Extract the [x, y] coordinate from the center of the cell holding the provided text.  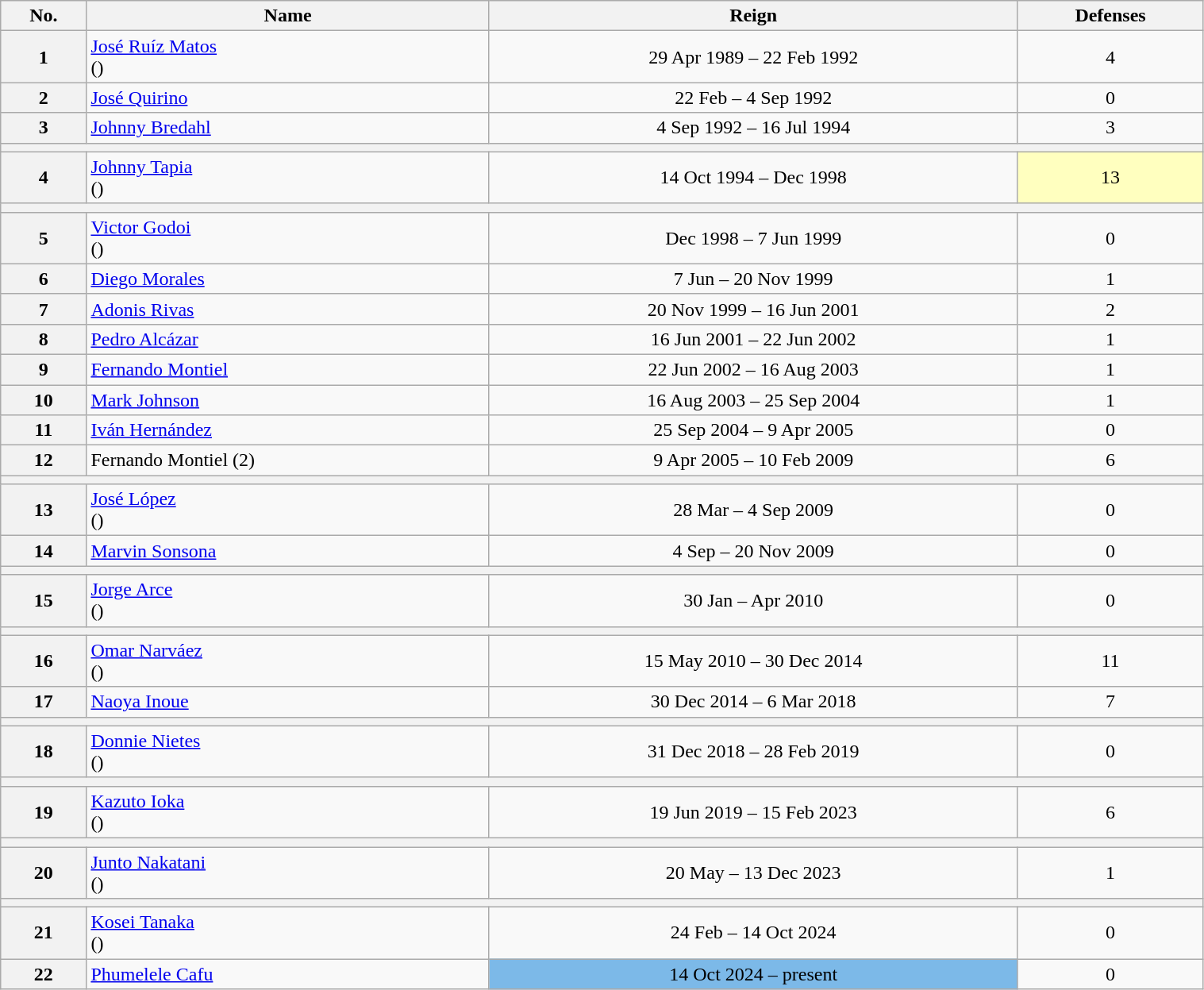
20 May – 13 Dec 2023 [753, 872]
28 Mar – 4 Sep 2009 [753, 510]
15 May 2010 – 30 Dec 2014 [753, 661]
20 [44, 872]
5 [44, 238]
Phumelele Cafu [287, 974]
25 Sep 2004 – 9 Apr 2005 [753, 430]
Pedro Alcázar [287, 339]
16 Jun 2001 – 22 Jun 2002 [753, 339]
18 [44, 751]
Defenses [1110, 16]
20 Nov 1999 – 16 Jun 2001 [753, 309]
22 Jun 2002 – 16 Aug 2003 [753, 369]
7 Jun – 20 Nov 1999 [753, 279]
José Quirino [287, 98]
José Ruíz Matos() [287, 57]
4 Sep – 20 Nov 2009 [753, 551]
José López() [287, 510]
Omar Narváez() [287, 661]
Name [287, 16]
Dec 1998 – 7 Jun 1999 [753, 238]
9 [44, 369]
Donnie Nietes() [287, 751]
No. [44, 16]
12 [44, 460]
10 [44, 399]
Kazuto Ioka() [287, 811]
Johnny Bredahl [287, 128]
Johnny Tapia() [287, 178]
15 [44, 600]
16 Aug 2003 – 25 Sep 2004 [753, 399]
31 Dec 2018 – 28 Feb 2019 [753, 751]
Diego Morales [287, 279]
Kosei Tanaka() [287, 934]
8 [44, 339]
24 Feb – 14 Oct 2024 [753, 934]
Junto Nakatani() [287, 872]
19 [44, 811]
4 Sep 1992 – 16 Jul 1994 [753, 128]
Fernando Montiel (2) [287, 460]
Iván Hernández [287, 430]
Mark Johnson [287, 399]
14 [44, 551]
30 Dec 2014 – 6 Mar 2018 [753, 702]
Fernando Montiel [287, 369]
Victor Godoi() [287, 238]
19 Jun 2019 – 15 Feb 2023 [753, 811]
17 [44, 702]
22 [44, 974]
Jorge Arce() [287, 600]
Adonis Rivas [287, 309]
9 Apr 2005 – 10 Feb 2009 [753, 460]
Marvin Sonsona [287, 551]
22 Feb – 4 Sep 1992 [753, 98]
14 Oct 2024 – present [753, 974]
Naoya Inoue [287, 702]
29 Apr 1989 – 22 Feb 1992 [753, 57]
Reign [753, 16]
14 Oct 1994 – Dec 1998 [753, 178]
30 Jan – Apr 2010 [753, 600]
21 [44, 934]
16 [44, 661]
